Output the [x, y] coordinate of the center of the cell containing the given text.  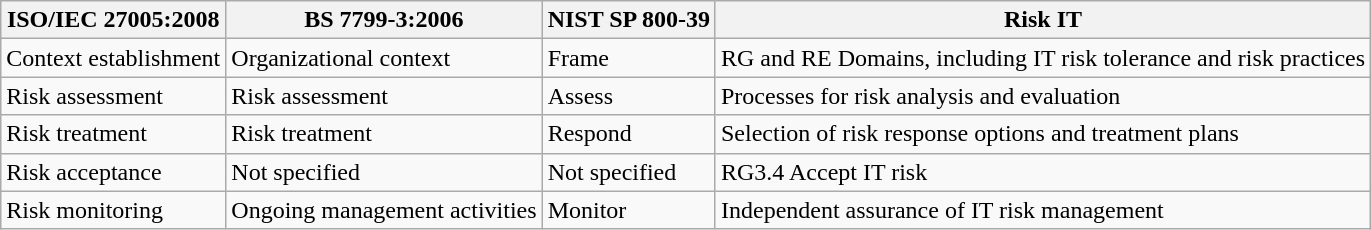
Context establishment [114, 58]
Selection of risk response options and treatment plans [1042, 134]
Organizational context [384, 58]
Ongoing management activities [384, 210]
ISO/IEC 27005:2008 [114, 20]
Independent assurance of IT risk management [1042, 210]
RG3.4 Accept IT risk [1042, 172]
Risk IT [1042, 20]
RG and RE Domains, including IT risk tolerance and risk practices [1042, 58]
Assess [628, 96]
Monitor [628, 210]
Respond [628, 134]
Processes for risk analysis and evaluation [1042, 96]
NIST SP 800-39 [628, 20]
BS 7799-3:2006 [384, 20]
Frame [628, 58]
Risk monitoring [114, 210]
Risk acceptance [114, 172]
